Identify which cell holds the provided text, then report its [X, Y] central coordinate. 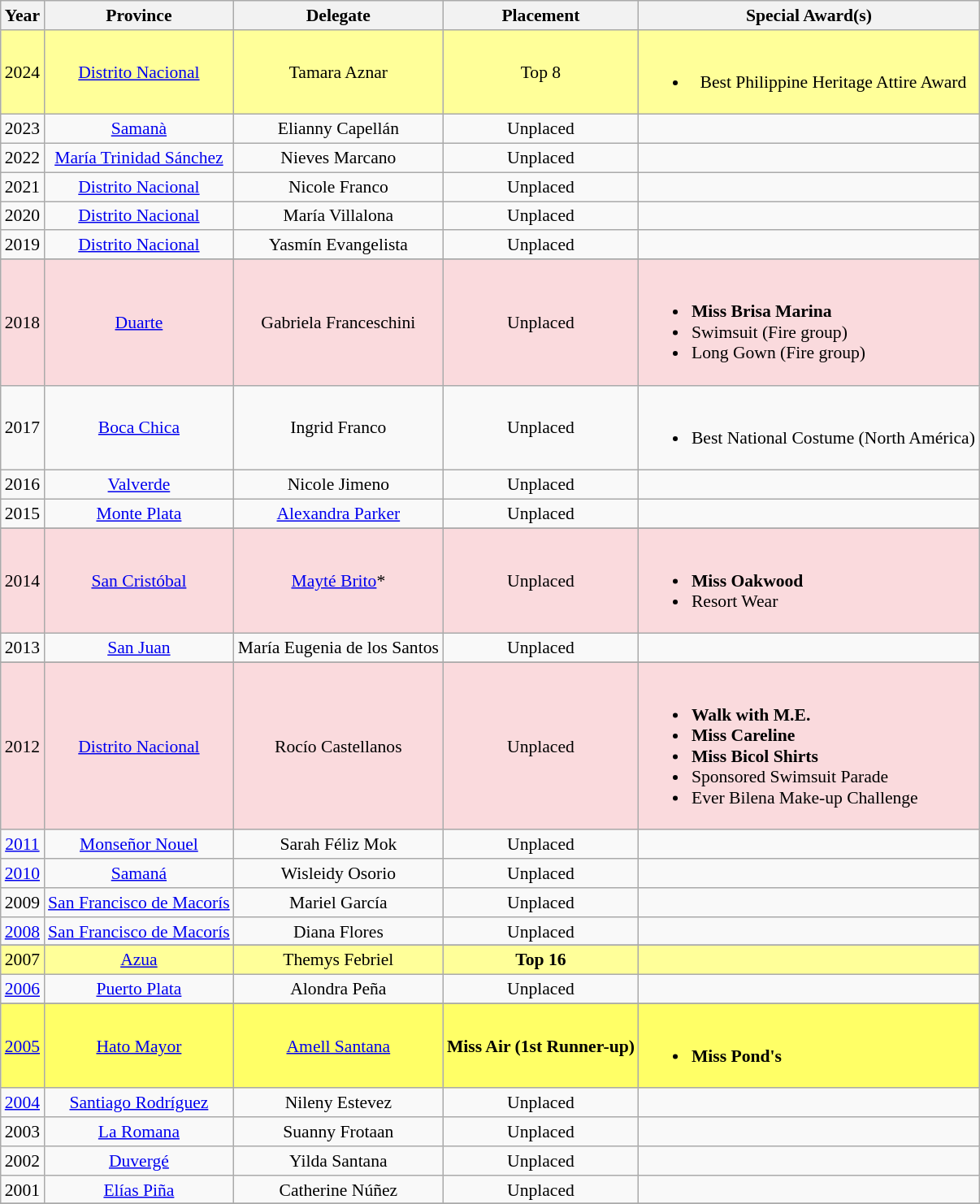
Alondra Peña [338, 990]
Puerto Plata [139, 990]
2021 [23, 187]
Top 8 [541, 72]
San Juan [139, 648]
Samaná [139, 873]
2004 [23, 1103]
2015 [23, 513]
Year [23, 15]
2019 [23, 245]
Best National Costume (North América) [809, 427]
2012 [23, 746]
Azua [139, 960]
Top 16 [541, 960]
Boca Chica [139, 427]
Suanny Frotaan [338, 1132]
2016 [23, 485]
Alexandra Parker [338, 513]
La Romana [139, 1132]
Themys Febriel [338, 960]
Mayté Brito* [338, 581]
Yasmín Evangelista [338, 245]
2018 [23, 322]
Sarah Féliz Mok [338, 845]
Santiago Rodríguez [139, 1103]
Duarte [139, 322]
María Villalona [338, 216]
2022 [23, 158]
Nicole Jimeno [338, 485]
2008 [23, 932]
Delegate [338, 15]
Miss Oakwood Resort Wear [809, 581]
2024 [23, 72]
2013 [23, 648]
María Eugenia de los Santos [338, 648]
María Trinidad Sánchez [139, 158]
Rocío Castellanos [338, 746]
Walk with M.E.Miss CarelineMiss Bicol Shirts Sponsored Swimsuit Parade Ever Bilena Make-up Challenge [809, 746]
Samanà [139, 129]
Miss Air (1st Runner-up) [541, 1046]
Valverde [139, 485]
Yilda Santana [338, 1161]
2023 [23, 129]
Tamara Aznar [338, 72]
Mariel García [338, 903]
Hato Mayor [139, 1046]
2007 [23, 960]
Nieves Marcano [338, 158]
Best Philippine Heritage Attire Award [809, 72]
2014 [23, 581]
2011 [23, 845]
Duvergé [139, 1161]
Ingrid Franco [338, 427]
Wisleidy Osorio [338, 873]
2020 [23, 216]
Placement [541, 15]
2017 [23, 427]
Nicole Franco [338, 187]
Elianny Capellán [338, 129]
Gabriela Franceschini [338, 322]
Monseñor Nouel [139, 845]
Miss Pond's [809, 1046]
2010 [23, 873]
Province [139, 15]
2005 [23, 1046]
Amell Santana [338, 1046]
2009 [23, 903]
2006 [23, 990]
Diana Flores [338, 932]
Monte Plata [139, 513]
2002 [23, 1161]
Special Award(s) [809, 15]
Nileny Estevez [338, 1103]
San Cristóbal [139, 581]
Miss Brisa Marina Swimsuit (Fire group) Long Gown (Fire group) [809, 322]
2003 [23, 1132]
